Locate the cell with the specified text and output its (X, Y) center coordinate. 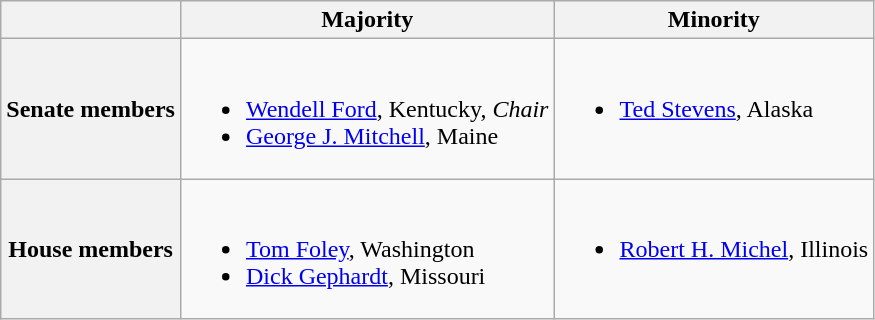
Wendell Ford, Kentucky, ChairGeorge J. Mitchell, Maine (367, 109)
Robert H. Michel, Illinois (714, 249)
Ted Stevens, Alaska (714, 109)
Majority (367, 20)
House members (91, 249)
Tom Foley, WashingtonDick Gephardt, Missouri (367, 249)
Minority (714, 20)
Senate members (91, 109)
